Search for the cell housing the specified text and yield its (X, Y) center coordinate. 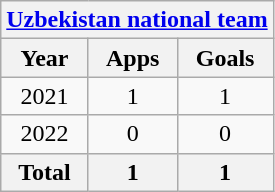
Year (45, 58)
2022 (45, 134)
Goals (225, 58)
Total (45, 172)
2021 (45, 96)
Apps (132, 58)
Uzbekistan national team (137, 20)
